Capture the cell that displays the provided text and extract its [x, y] central coordinate. 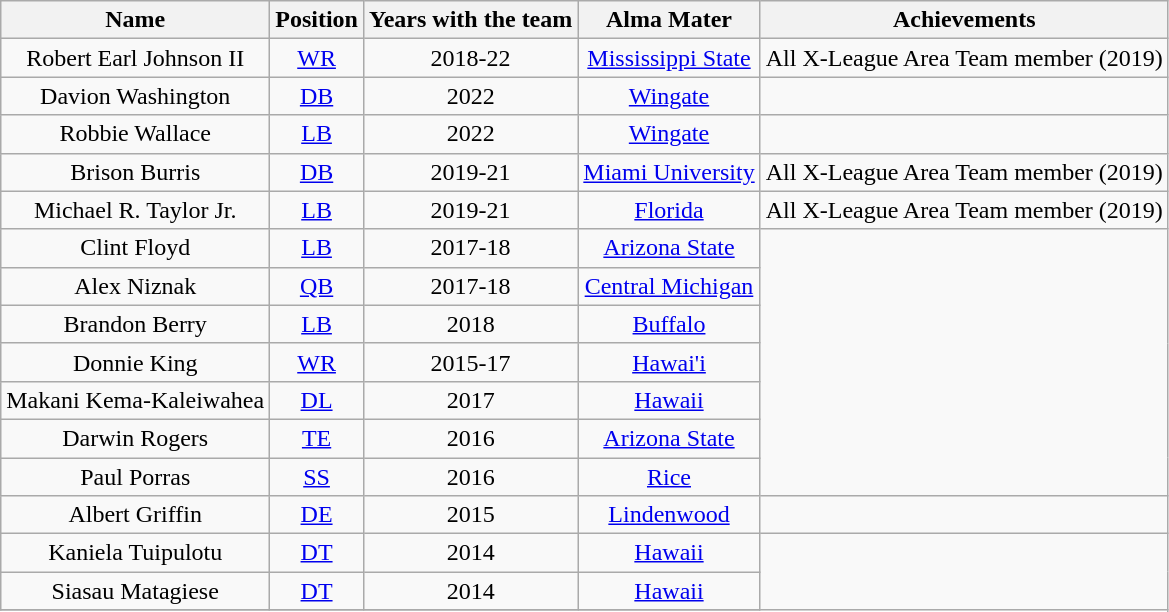
Siasau Matagiese [136, 591]
Florida [669, 210]
DL [317, 400]
Rice [669, 477]
Brison Burris [136, 172]
Darwin Rogers [136, 438]
Robert Earl Johnson II [136, 58]
Alma Mater [669, 20]
Paul Porras [136, 477]
Miami University [669, 172]
Makani Kema-Kaleiwahea [136, 400]
2015 [470, 515]
Donnie King [136, 362]
Robbie Wallace [136, 134]
Lindenwood [669, 515]
Kaniela Tuipulotu [136, 553]
2015-17 [470, 362]
Name [136, 20]
Central Michigan [669, 286]
Years with the team [470, 20]
2018-22 [470, 58]
Davion Washington [136, 96]
2018 [470, 324]
QB [317, 286]
DE [317, 515]
2017 [470, 400]
Michael R. Taylor Jr. [136, 210]
SS [317, 477]
Mississippi State [669, 58]
Buffalo [669, 324]
Position [317, 20]
Alex Niznak [136, 286]
Achievements [964, 20]
Clint Floyd [136, 248]
Hawai'i [669, 362]
Brandon Berry [136, 324]
Albert Griffin [136, 515]
TE [317, 438]
